Determine the [x, y] coordinate at the center of the cell enclosing the given text.  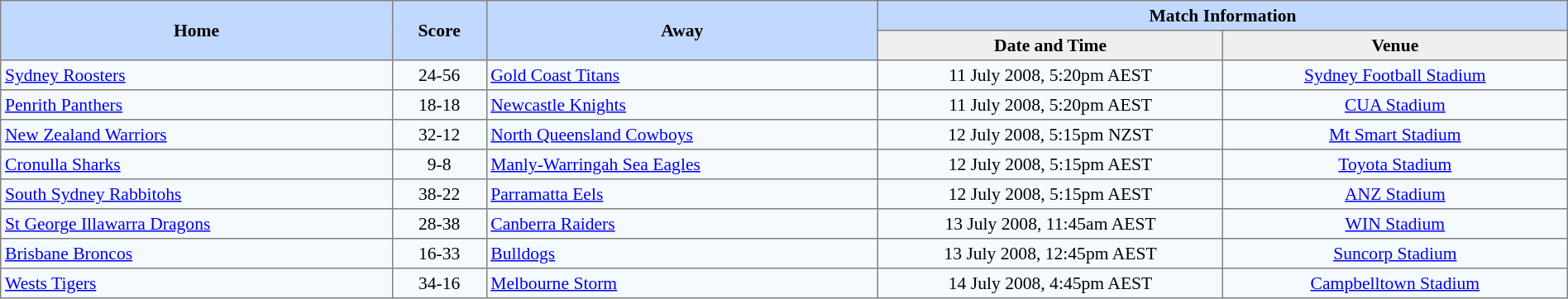
North Queensland Cowboys [682, 135]
Score [439, 31]
Toyota Stadium [1394, 164]
Brisbane Broncos [197, 254]
Sydney Football Stadium [1394, 75]
14 July 2008, 4:45pm AEST [1050, 283]
34-16 [439, 283]
24-56 [439, 75]
12 July 2008, 5:15pm NZST [1050, 135]
18-18 [439, 105]
Gold Coast Titans [682, 75]
9-8 [439, 164]
Parramatta Eels [682, 194]
New Zealand Warriors [197, 135]
Cronulla Sharks [197, 164]
Sydney Roosters [197, 75]
ANZ Stadium [1394, 194]
28-38 [439, 224]
Mt Smart Stadium [1394, 135]
13 July 2008, 12:45pm AEST [1050, 254]
Match Information [1223, 16]
13 July 2008, 11:45am AEST [1050, 224]
Date and Time [1050, 45]
Away [682, 31]
Venue [1394, 45]
Bulldogs [682, 254]
Penrith Panthers [197, 105]
Wests Tigers [197, 283]
32-12 [439, 135]
Manly-Warringah Sea Eagles [682, 164]
Newcastle Knights [682, 105]
CUA Stadium [1394, 105]
South Sydney Rabbitohs [197, 194]
St George Illawarra Dragons [197, 224]
38-22 [439, 194]
16-33 [439, 254]
Melbourne Storm [682, 283]
WIN Stadium [1394, 224]
Suncorp Stadium [1394, 254]
Home [197, 31]
Campbelltown Stadium [1394, 283]
Canberra Raiders [682, 224]
